Search for the cell housing the specified text and yield its (X, Y) center coordinate. 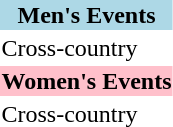
Men's Events (86, 15)
Women's Events (86, 81)
Cross-country (77, 48)
